Scan for the cell matching the given text and deliver its [x, y] coordinate at center. 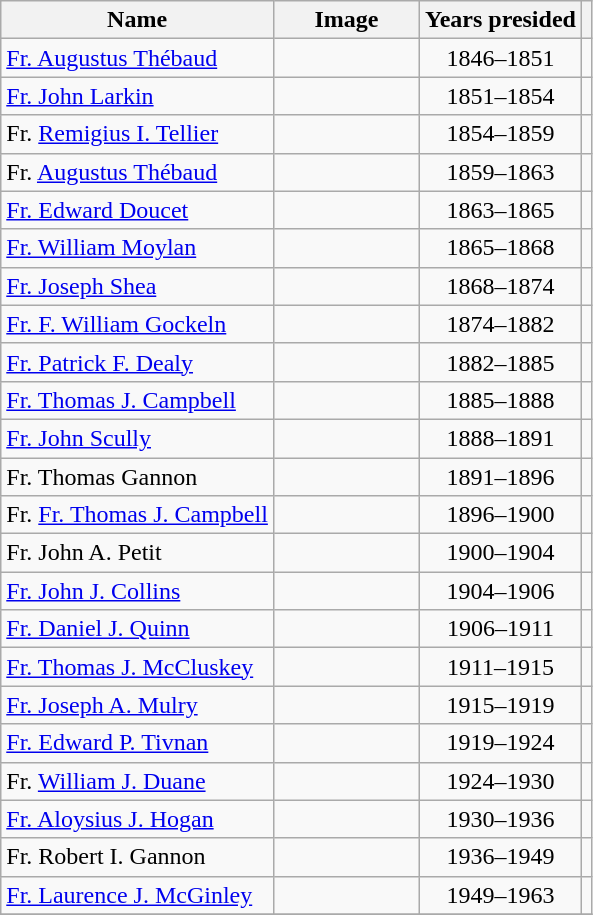
1904–1906 [500, 591]
1859–1863 [500, 172]
Fr. Aloysius J. Hogan [138, 819]
Fr. John A. Petit [138, 553]
1885–1888 [500, 400]
1882–1885 [500, 362]
Fr. Daniel J. Quinn [138, 629]
Fr. Fr. Thomas J. Campbell [138, 515]
Fr. Joseph Shea [138, 286]
Name [138, 20]
Image [346, 20]
1846–1851 [500, 58]
Fr. John Scully [138, 438]
1906–1911 [500, 629]
1949–1963 [500, 895]
1911–1915 [500, 667]
1874–1882 [500, 324]
Fr. John Larkin [138, 96]
Fr. William J. Duane [138, 781]
1865–1868 [500, 248]
1863–1865 [500, 210]
Fr. Thomas J. Campbell [138, 400]
Fr. John J. Collins [138, 591]
1924–1930 [500, 781]
1936–1949 [500, 857]
1854–1859 [500, 134]
1891–1896 [500, 477]
1930–1936 [500, 819]
Fr. Patrick F. Dealy [138, 362]
1915–1919 [500, 705]
Fr. Remigius I. Tellier [138, 134]
Fr. Thomas J. McCluskey [138, 667]
1868–1874 [500, 286]
Years presided [500, 20]
Fr. Thomas Gannon [138, 477]
1900–1904 [500, 553]
1888–1891 [500, 438]
Fr. William Moylan [138, 248]
Fr. Edward Doucet [138, 210]
Fr. Joseph A. Mulry [138, 705]
1919–1924 [500, 743]
Fr. F. William Gockeln [138, 324]
Fr. Edward P. Tivnan [138, 743]
1896–1900 [500, 515]
Fr. Laurence J. McGinley [138, 895]
Fr. Robert I. Gannon [138, 857]
1851–1854 [500, 96]
